Return [x, y] of the center of cell containing provided text 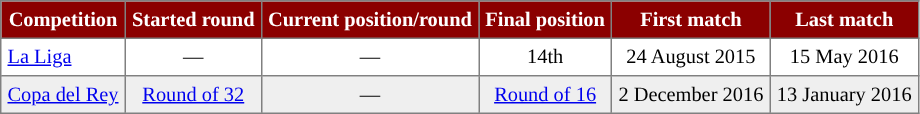
14th [546, 57]
Round of 32 [193, 95]
Current position/round [370, 20]
Round of 16 [546, 95]
2 December 2016 [691, 95]
15 May 2016 [844, 57]
24 August 2015 [691, 57]
Final position [546, 20]
First match [691, 20]
Competition [63, 20]
Last match [844, 20]
Started round [193, 20]
La Liga [63, 57]
Copa del Rey [63, 95]
13 January 2016 [844, 95]
